Return the (X, Y) coordinate for the center point of the cell that contains the specified text.  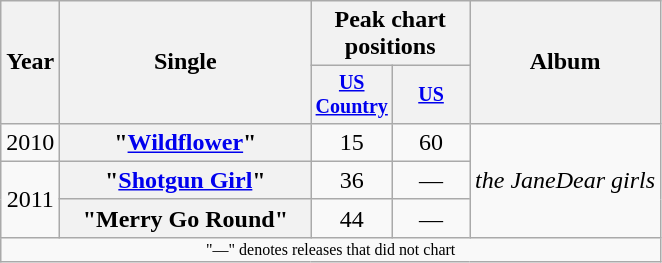
"Wildflower" (186, 142)
36 (352, 180)
44 (352, 218)
US Country (352, 94)
60 (432, 142)
2010 (30, 142)
"—" denotes releases that did not chart (331, 249)
"Shotgun Girl" (186, 180)
Year (30, 62)
US (432, 94)
the JaneDear girls (566, 180)
Album (566, 62)
Peak chartpositions (390, 34)
2011 (30, 199)
"Merry Go Round" (186, 218)
15 (352, 142)
Single (186, 62)
